Locate the cell with the specified text and output its [X, Y] center coordinate. 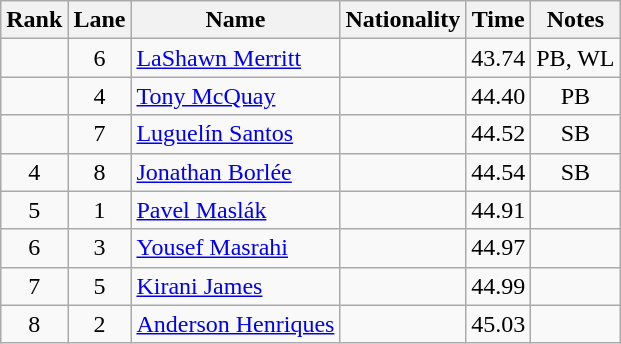
Anderson Henriques [236, 324]
Notes [576, 20]
44.97 [498, 248]
44.91 [498, 210]
Jonathan Borlée [236, 172]
Kirani James [236, 286]
Luguelín Santos [236, 134]
Time [498, 20]
LaShawn Merritt [236, 58]
PB [576, 96]
44.54 [498, 172]
Pavel Maslák [236, 210]
44.40 [498, 96]
1 [100, 210]
44.99 [498, 286]
Rank [34, 20]
PB, WL [576, 58]
44.52 [498, 134]
Nationality [403, 20]
Name [236, 20]
43.74 [498, 58]
2 [100, 324]
Lane [100, 20]
Tony McQuay [236, 96]
45.03 [498, 324]
3 [100, 248]
Yousef Masrahi [236, 248]
